Find where the given text appears and provide that cell's center as [x, y] coordinate. 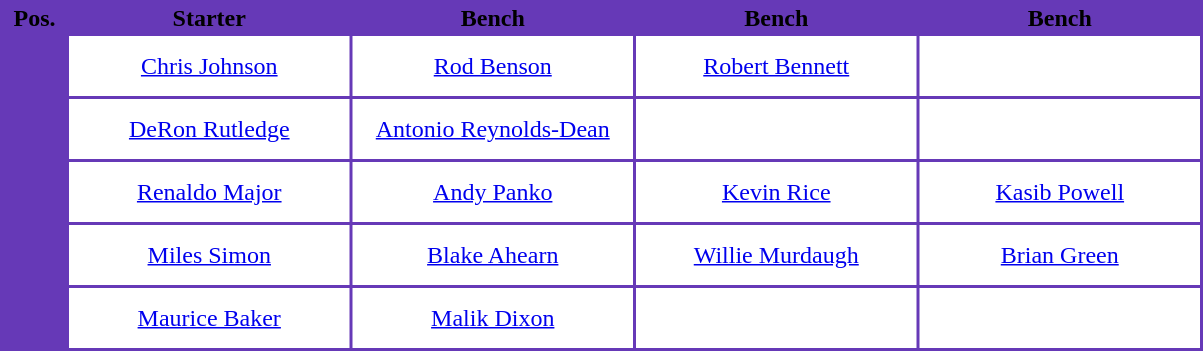
Maurice Baker [209, 318]
Blake Ahearn [492, 255]
Pos. [34, 18]
Robert Bennett [776, 66]
Rod Benson [492, 66]
Brian Green [1060, 255]
DeRon Rutledge [209, 129]
Chris Johnson [209, 66]
Andy Panko [492, 192]
Kevin Rice [776, 192]
Willie Murdaugh [776, 255]
Miles Simon [209, 255]
Kasib Powell [1060, 192]
Starter [209, 18]
Malik Dixon [492, 318]
Renaldo Major [209, 192]
Antonio Reynolds-Dean [492, 129]
